Output the [X, Y] coordinate of the center of the cell containing the given text.  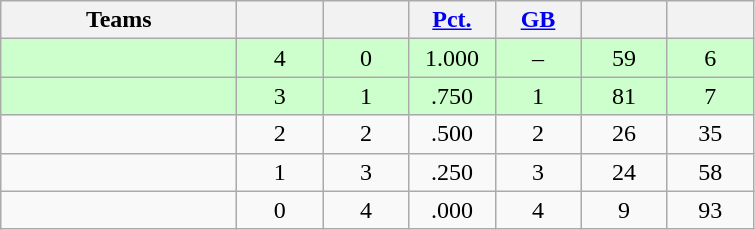
1.000 [452, 58]
24 [624, 172]
9 [624, 210]
59 [624, 58]
GB [538, 20]
.250 [452, 172]
93 [710, 210]
81 [624, 96]
– [538, 58]
Teams [119, 20]
.750 [452, 96]
7 [710, 96]
35 [710, 134]
.000 [452, 210]
Pct. [452, 20]
6 [710, 58]
26 [624, 134]
.500 [452, 134]
58 [710, 172]
